Extract the [x, y] coordinate from the center of the cell holding the provided text.  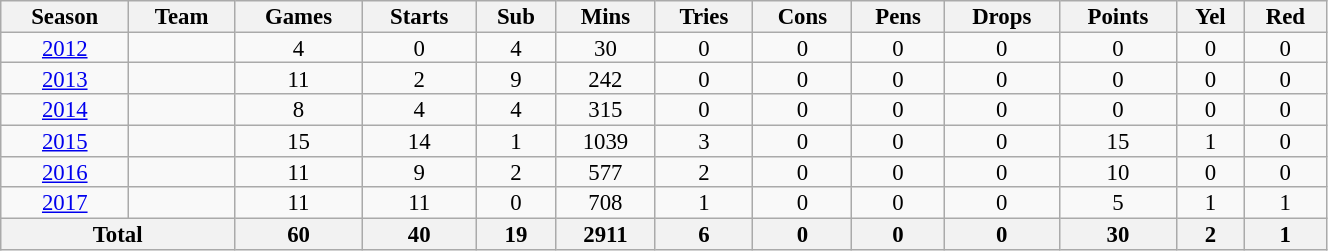
2017 [65, 204]
2016 [65, 172]
14 [420, 140]
Pens [898, 16]
Yel [1211, 16]
2014 [65, 110]
Games [299, 16]
577 [606, 172]
708 [606, 204]
2012 [65, 48]
Mins [606, 16]
Team [182, 16]
60 [299, 234]
Red [1285, 16]
5 [1118, 204]
Starts [420, 16]
315 [606, 110]
6 [704, 234]
2015 [65, 140]
Cons [802, 16]
Season [65, 16]
242 [606, 78]
2911 [606, 234]
Drops [1002, 16]
3 [704, 140]
10 [1118, 172]
Tries [704, 16]
2013 [65, 78]
8 [299, 110]
40 [420, 234]
Sub [516, 16]
Total [118, 234]
1039 [606, 140]
19 [516, 234]
Points [1118, 16]
